For the text-containing cell, return its midpoint in (x, y) coordinate format. 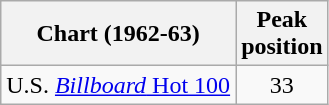
U.S. Billboard Hot 100 (118, 85)
33 (282, 85)
Chart (1962-63) (118, 34)
Peakposition (282, 34)
